Determine the [X, Y] coordinate at the center of the cell enclosing the given text.  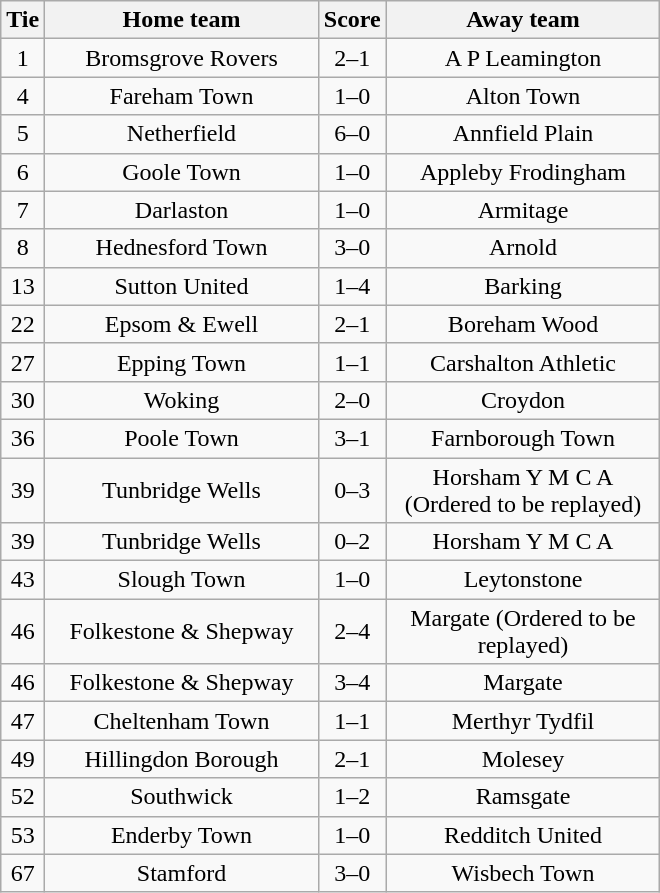
Horsham Y M C A (Ordered to be replayed) [523, 490]
A P Leamington [523, 58]
Croydon [523, 400]
Netherfield [182, 134]
36 [23, 438]
5 [23, 134]
Epping Town [182, 362]
Merthyr Tydfil [523, 721]
8 [23, 248]
47 [23, 721]
Molesey [523, 759]
6 [23, 172]
22 [23, 324]
52 [23, 797]
7 [23, 210]
1–4 [352, 286]
Margate (Ordered to be replayed) [523, 632]
Cheltenham Town [182, 721]
6–0 [352, 134]
Enderby Town [182, 835]
Sutton United [182, 286]
Wisbech Town [523, 873]
3–1 [352, 438]
Farnborough Town [523, 438]
Woking [182, 400]
Hillingdon Borough [182, 759]
Armitage [523, 210]
Arnold [523, 248]
Barking [523, 286]
3–4 [352, 683]
1–2 [352, 797]
4 [23, 96]
0–2 [352, 542]
Redditch United [523, 835]
Bromsgrove Rovers [182, 58]
67 [23, 873]
Boreham Wood [523, 324]
Darlaston [182, 210]
Margate [523, 683]
Stamford [182, 873]
30 [23, 400]
Appleby Frodingham [523, 172]
Goole Town [182, 172]
Annfield Plain [523, 134]
Leytonstone [523, 580]
Fareham Town [182, 96]
Carshalton Athletic [523, 362]
Away team [523, 20]
Score [352, 20]
Slough Town [182, 580]
Southwick [182, 797]
Ramsgate [523, 797]
49 [23, 759]
53 [23, 835]
Home team [182, 20]
2–0 [352, 400]
0–3 [352, 490]
2–4 [352, 632]
Horsham Y M C A [523, 542]
Alton Town [523, 96]
Poole Town [182, 438]
13 [23, 286]
27 [23, 362]
43 [23, 580]
Epsom & Ewell [182, 324]
Hednesford Town [182, 248]
1 [23, 58]
Tie [23, 20]
